For the text-containing cell, return its midpoint in [x, y] coordinate format. 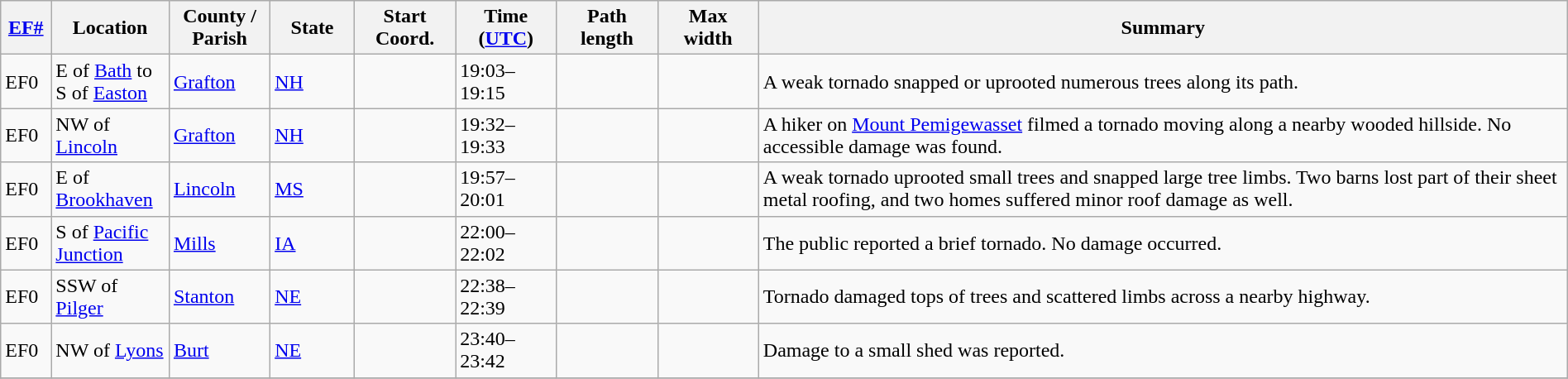
Stanton [219, 296]
The public reported a brief tornado. No damage occurred. [1163, 243]
NW of Lyons [111, 351]
MS [313, 189]
EF# [26, 28]
IA [313, 243]
23:40–23:42 [506, 351]
Summary [1163, 28]
E of Brookhaven [111, 189]
Damage to a small shed was reported. [1163, 351]
E of Bath to S of Easton [111, 81]
19:57–20:01 [506, 189]
S of Pacific Junction [111, 243]
County / Parish [219, 28]
22:38–22:39 [506, 296]
Time (UTC) [506, 28]
A weak tornado snapped or uprooted numerous trees along its path. [1163, 81]
Path length [607, 28]
Start Coord. [404, 28]
Max width [708, 28]
19:32–19:33 [506, 136]
Lincoln [219, 189]
State [313, 28]
Burt [219, 351]
22:00–22:02 [506, 243]
Location [111, 28]
SSW of Pilger [111, 296]
A hiker on Mount Pemigewasset filmed a tornado moving along a nearby wooded hillside. No accessible damage was found. [1163, 136]
Mills [219, 243]
Tornado damaged tops of trees and scattered limbs across a nearby highway. [1163, 296]
19:03–19:15 [506, 81]
NW of Lincoln [111, 136]
